For the text-containing cell, return its midpoint in [x, y] coordinate format. 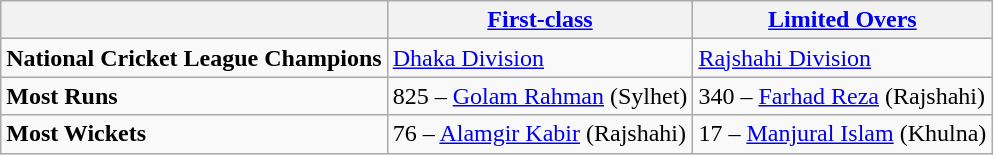
76 – Alamgir Kabir (Rajshahi) [540, 134]
National Cricket League Champions [194, 58]
First-class [540, 20]
17 – Manjural Islam (Khulna) [842, 134]
Most Runs [194, 96]
340 – Farhad Reza (Rajshahi) [842, 96]
825 – Golam Rahman (Sylhet) [540, 96]
Dhaka Division [540, 58]
Limited Overs [842, 20]
Rajshahi Division [842, 58]
Most Wickets [194, 134]
